Find where the given text appears and provide that cell's center as (X, Y) coordinate. 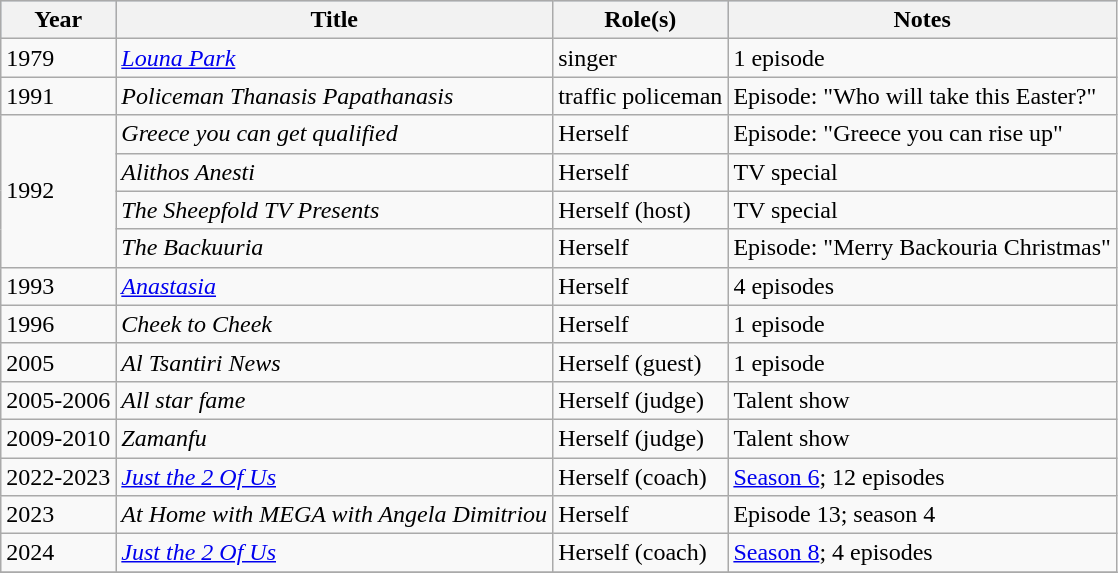
2005-2006 (58, 400)
Alithos Anesti (334, 172)
Episode: "Greece you can rise up" (922, 134)
2023 (58, 515)
Policeman Thanasis Papathanasis (334, 96)
Role(s) (640, 20)
4 episodes (922, 286)
2022-2023 (58, 477)
Herself (guest) (640, 362)
Title (334, 20)
1991 (58, 96)
Season 8; 4 episodes (922, 553)
1996 (58, 324)
singer (640, 58)
Cheek to Cheek (334, 324)
traffic policeman (640, 96)
Season 6; 12 episodes (922, 477)
1992 (58, 191)
The Sheepfold TV Presents (334, 210)
Greece you can get qualified (334, 134)
Notes (922, 20)
2024 (58, 553)
1979 (58, 58)
Anastasia (334, 286)
Louna Park (334, 58)
Al Tsantiri News (334, 362)
Herself (host) (640, 210)
2009-2010 (58, 438)
2005 (58, 362)
All star fame (334, 400)
Zamanfu (334, 438)
At Home with MEGA with Angela Dimitriou (334, 515)
The Backuuria (334, 248)
Episode 13; season 4 (922, 515)
1993 (58, 286)
Episode: "Merry Backouria Christmas" (922, 248)
Episode: "Who will take this Easter?" (922, 96)
Year (58, 20)
